Detect which cell encompasses the target text, then output its (X, Y) center coordinate. 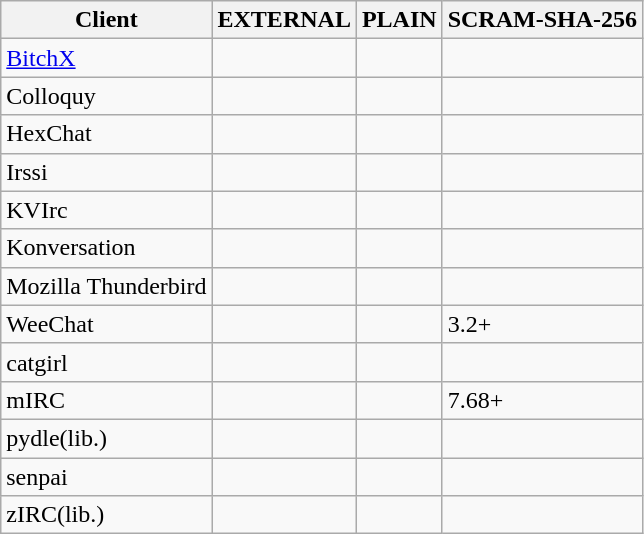
3.2+ (542, 324)
Client (106, 20)
KVIrc (106, 210)
Colloquy (106, 96)
Konversation (106, 248)
BitchX (106, 58)
SCRAM-SHA-256 (542, 20)
catgirl (106, 362)
Irssi (106, 172)
zIRC(lib.) (106, 515)
WeeChat (106, 324)
EXTERNAL (284, 20)
senpai (106, 477)
Mozilla Thunderbird (106, 286)
mIRC (106, 400)
7.68+ (542, 400)
HexChat (106, 134)
pydle(lib.) (106, 438)
PLAIN (399, 20)
